Identify which cell holds the provided text, then report its (X, Y) central coordinate. 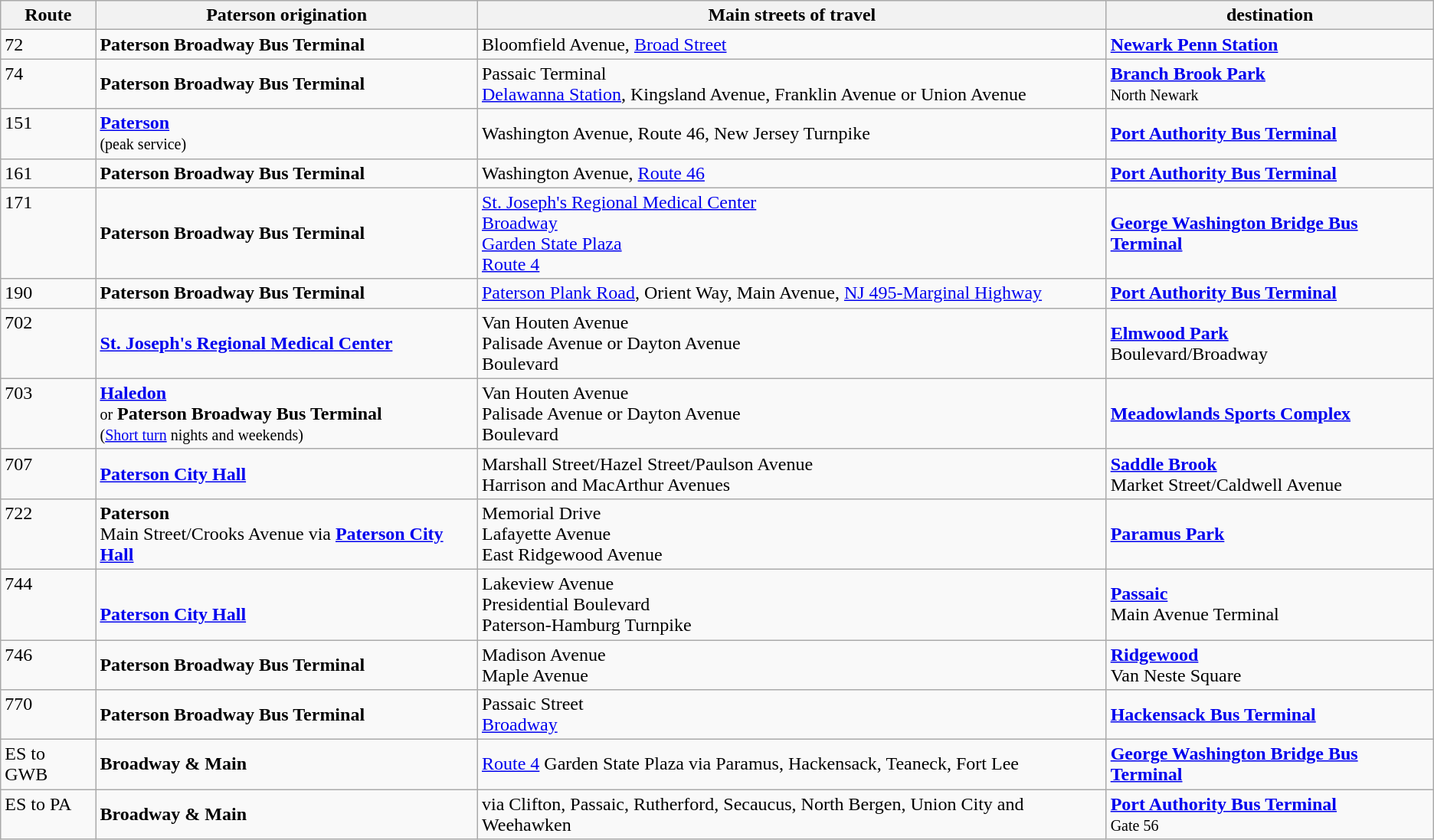
190 (48, 293)
746 (48, 665)
Port Authority Bus TerminalGate 56 (1270, 815)
destination (1270, 15)
St. Joseph's Regional Medical Center (286, 343)
Washington Avenue, Route 46, New Jersey Turnpike (792, 133)
744 (48, 604)
Route 4 Garden State Plaza via Paramus, Hackensack, Teaneck, Fort Lee (792, 764)
Saddle BrookMarket Street/Caldwell Avenue (1270, 473)
151 (48, 133)
Newark Penn Station (1270, 44)
Marshall Street/Hazel Street/Paulson AvenueHarrison and MacArthur Avenues (792, 473)
Paterson Plank Road, Orient Way, Main Avenue, NJ 495-Marginal Highway (792, 293)
74 (48, 84)
703 (48, 413)
PassaicMain Avenue Terminal (1270, 604)
770 (48, 715)
Paterson origination (286, 15)
702 (48, 343)
Main streets of travel (792, 15)
Passaic TerminalDelawanna Station, Kingsland Avenue, Franklin Avenue or Union Avenue (792, 84)
Passaic StreetBroadway (792, 715)
72 (48, 44)
722 (48, 534)
Paterson(peak service) (286, 133)
Paramus Park (1270, 534)
Lakeview AvenuePresidential BoulevardPaterson-Hamburg Turnpike (792, 604)
Route (48, 15)
Madison AvenueMaple Avenue (792, 665)
via Clifton, Passaic, Rutherford, Secaucus, North Bergen, Union City and Weehawken (792, 815)
Hackensack Bus Terminal (1270, 715)
707 (48, 473)
Branch Brook ParkNorth Newark (1270, 84)
ES to PA (48, 815)
ES to GWB (48, 764)
171 (48, 233)
St. Joseph's Regional Medical CenterBroadwayGarden State PlazaRoute 4 (792, 233)
RidgewoodVan Neste Square (1270, 665)
Elmwood ParkBoulevard/Broadway (1270, 343)
Washington Avenue, Route 46 (792, 173)
Meadowlands Sports Complex (1270, 413)
PatersonMain Street/Crooks Avenue via Paterson City Hall (286, 534)
Bloomfield Avenue, Broad Street (792, 44)
161 (48, 173)
Haledonor Paterson Broadway Bus Terminal (Short turn nights and weekends) (286, 413)
Memorial DriveLafayette AvenueEast Ridgewood Avenue (792, 534)
